Scan for the cell matching the given text and deliver its (x, y) coordinate at center. 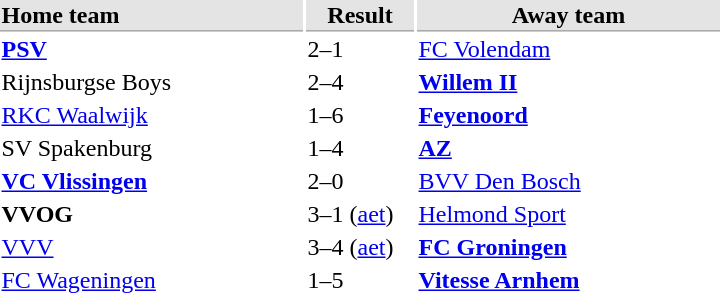
1–6 (360, 115)
2–0 (360, 181)
3–4 (aet) (360, 247)
SV Spakenburg (152, 149)
Result (360, 16)
AZ (568, 149)
Feyenoord (568, 115)
FC Volendam (568, 49)
VC Vlissingen (152, 181)
BVV Den Bosch (568, 181)
RKC Waalwijk (152, 115)
VVV (152, 247)
Rijnsburgse Boys (152, 83)
2–4 (360, 83)
3–1 (aet) (360, 215)
1–4 (360, 149)
Willem II (568, 83)
2–1 (360, 49)
PSV (152, 49)
Helmond Sport (568, 215)
FC Groningen (568, 247)
VVOG (152, 215)
Away team (568, 16)
Home team (152, 16)
